For the text-containing cell, return its midpoint in (X, Y) coordinate format. 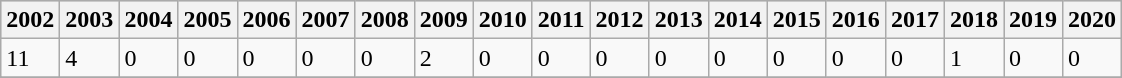
2019 (1034, 20)
4 (90, 58)
2008 (384, 20)
2006 (266, 20)
2016 (856, 20)
2017 (914, 20)
2013 (678, 20)
2003 (90, 20)
1 (974, 58)
2002 (30, 20)
2015 (796, 20)
2004 (148, 20)
2005 (208, 20)
2012 (620, 20)
2 (444, 58)
2020 (1092, 20)
2010 (502, 20)
2011 (561, 20)
2014 (738, 20)
2007 (326, 20)
2009 (444, 20)
11 (30, 58)
2018 (974, 20)
